Locate the cell with the specified text and output its [X, Y] center coordinate. 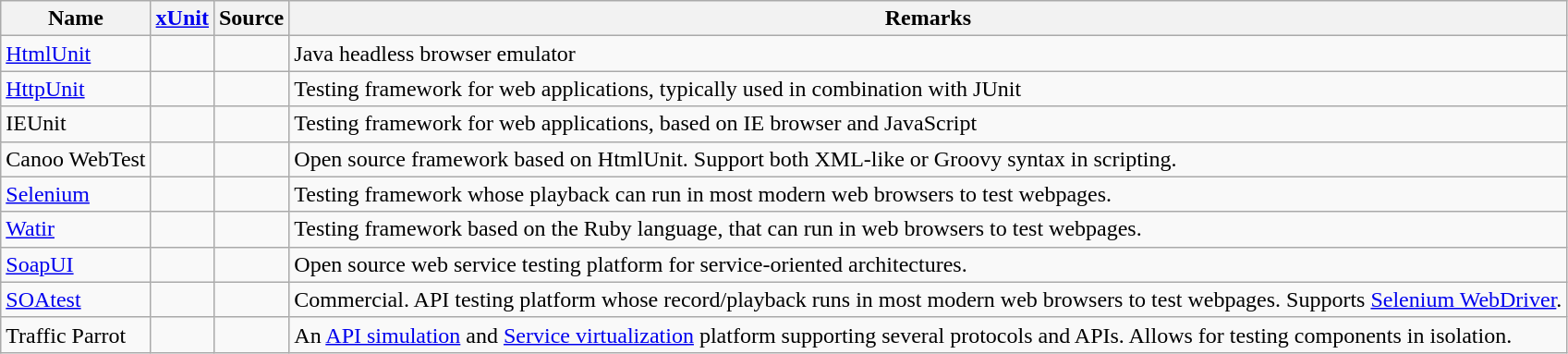
Testing framework for web applications, typically used in combination with JUnit [928, 89]
xUnit [182, 18]
SoapUI [76, 264]
Watir [76, 229]
Canoo WebTest [76, 159]
Name [76, 18]
IEUnit [76, 124]
Traffic Parrot [76, 335]
Testing framework for web applications, based on IE browser and JavaScript [928, 124]
HtmlUnit [76, 54]
Testing framework based on the Ruby language, that can run in web browsers to test webpages. [928, 229]
Commercial. API testing platform whose record/playback runs in most modern web browsers to test webpages. Supports Selenium WebDriver. [928, 299]
Source [251, 18]
Open source web service testing platform for service-oriented architectures. [928, 264]
HttpUnit [76, 89]
Testing framework whose playback can run in most modern web browsers to test webpages. [928, 194]
SOAtest [76, 299]
An API simulation and Service virtualization platform supporting several protocols and APIs. Allows for testing components in isolation. [928, 335]
Open source framework based on HtmlUnit. Support both XML-like or Groovy syntax in scripting. [928, 159]
Java headless browser emulator [928, 54]
Selenium [76, 194]
Remarks [928, 18]
